Output the [x, y] coordinate of the center of the cell containing the given text.  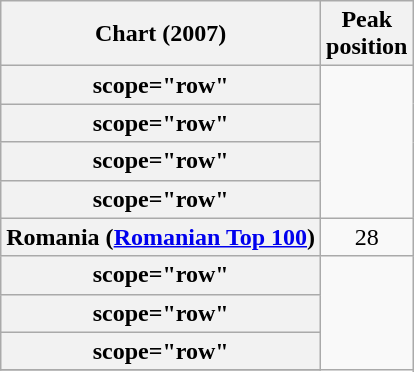
Peakposition [367, 34]
Romania (Romanian Top 100) [161, 237]
28 [367, 237]
Chart (2007) [161, 34]
